Identify which cell holds the provided text, then report its [X, Y] central coordinate. 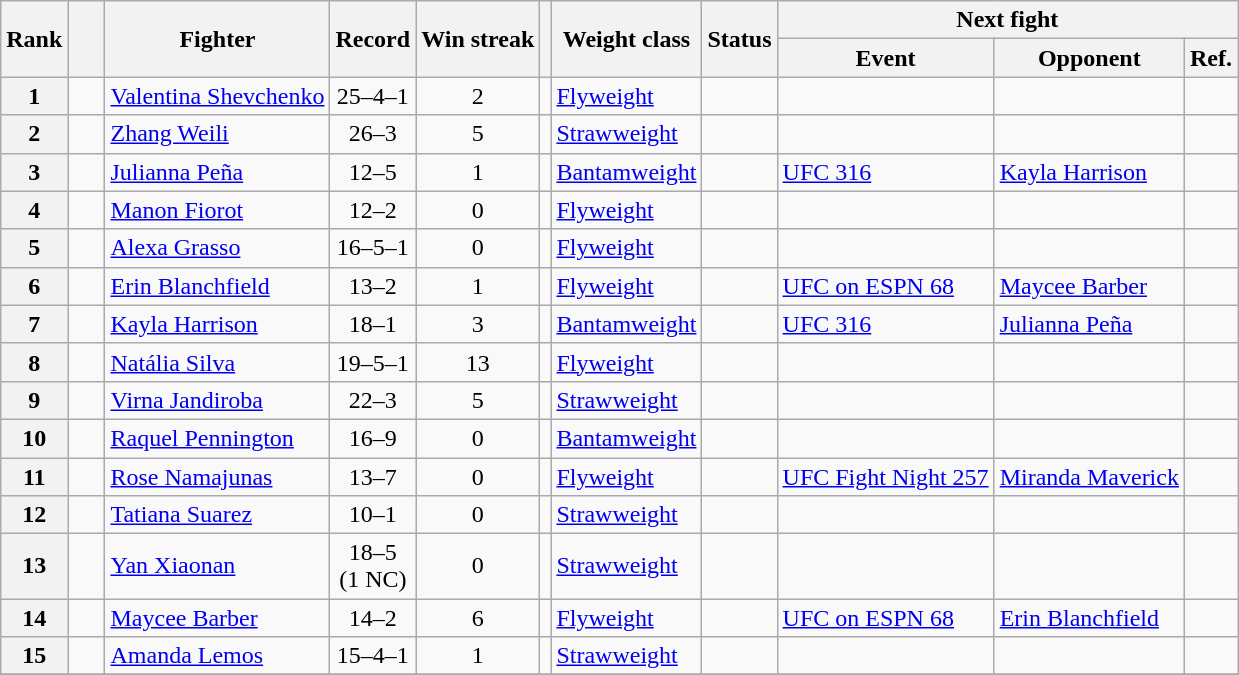
Zhang Weili [218, 134]
7 [34, 324]
Opponent [1089, 58]
Valentina Shevchenko [218, 96]
15–4–1 [373, 656]
18–1 [373, 324]
16–9 [373, 438]
9 [34, 400]
Record [373, 39]
Win streak [478, 39]
22–3 [373, 400]
Weight class [626, 39]
Rose Namajunas [218, 477]
10 [34, 438]
13–7 [373, 477]
Event [886, 58]
Status [740, 39]
Ref. [1210, 58]
Fighter [218, 39]
25–4–1 [373, 96]
4 [34, 210]
Manon Fiorot [218, 210]
15 [34, 656]
12–5 [373, 172]
Miranda Maverick [1089, 477]
Rank [34, 39]
14–2 [373, 618]
Virna Jandiroba [218, 400]
Next fight [1007, 20]
12–2 [373, 210]
UFC Fight Night 257 [886, 477]
Amanda Lemos [218, 656]
8 [34, 362]
Natália Silva [218, 362]
11 [34, 477]
13–2 [373, 286]
14 [34, 618]
16–5–1 [373, 248]
Tatiana Suarez [218, 515]
Yan Xiaonan [218, 566]
Alexa Grasso [218, 248]
18–5(1 NC) [373, 566]
Raquel Pennington [218, 438]
12 [34, 515]
19–5–1 [373, 362]
10–1 [373, 515]
26–3 [373, 134]
